Pinpoint the cell where the given text exists, returning its [X, Y] midpoint coordinate. 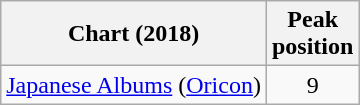
9 [312, 85]
Peakposition [312, 34]
Japanese Albums (Oricon) [134, 85]
Chart (2018) [134, 34]
